Capture the cell that displays the provided text and extract its [x, y] central coordinate. 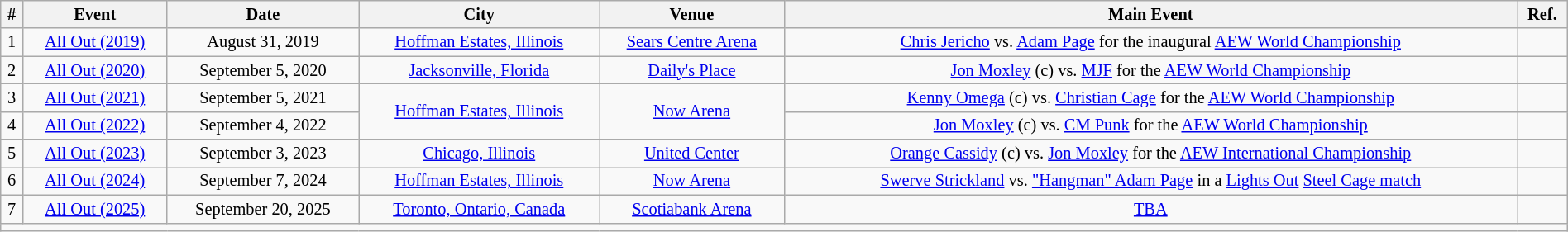
Sears Centre Arena [691, 42]
Jon Moxley (c) vs. CM Punk for the AEW World Championship [1151, 125]
City [480, 14]
September 7, 2024 [263, 181]
All Out (2019) [94, 42]
7 [12, 209]
Swerve Strickland vs. "Hangman" Adam Page in a Lights Out Steel Cage match [1151, 181]
Venue [691, 14]
2 [12, 70]
All Out (2023) [94, 154]
Toronto, Ontario, Canada [480, 209]
Chris Jericho vs. Adam Page for the inaugural AEW World Championship [1151, 42]
Jon Moxley (c) vs. MJF for the AEW World Championship [1151, 70]
Daily's Place [691, 70]
September 5, 2020 [263, 70]
Scotiabank Arena [691, 209]
Chicago, Illinois [480, 154]
4 [12, 125]
5 [12, 154]
September 5, 2021 [263, 97]
September 20, 2025 [263, 209]
Kenny Omega (c) vs. Christian Cage for the AEW World Championship [1151, 97]
All Out (2022) [94, 125]
Jacksonville, Florida [480, 70]
All Out (2020) [94, 70]
United Center [691, 154]
# [12, 14]
Ref. [1543, 14]
All Out (2024) [94, 181]
Event [94, 14]
6 [12, 181]
September 3, 2023 [263, 154]
All Out (2025) [94, 209]
August 31, 2019 [263, 42]
September 4, 2022 [263, 125]
3 [12, 97]
Orange Cassidy (c) vs. Jon Moxley for the AEW International Championship [1151, 154]
All Out (2021) [94, 97]
TBA [1151, 209]
Date [263, 14]
1 [12, 42]
Main Event [1151, 14]
